Scan for the cell matching the given text and deliver its [X, Y] coordinate at center. 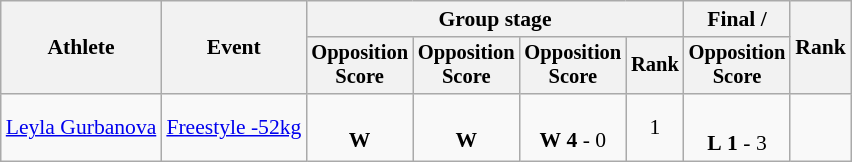
1 [655, 128]
Group stage [494, 19]
W 4 - 0 [574, 128]
L 1 - 3 [738, 128]
Leyla Gurbanova [82, 128]
Final / [738, 19]
Event [234, 48]
Athlete [82, 48]
Freestyle -52kg [234, 128]
